Identify which cell holds the provided text, then report its (X, Y) central coordinate. 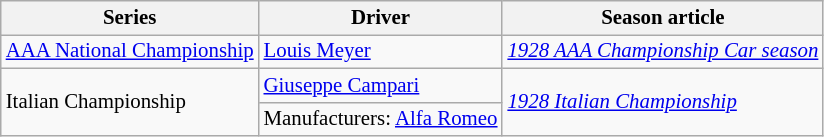
Series (130, 18)
Italian Championship (130, 102)
AAA National Championship (130, 51)
Season article (662, 18)
Manufacturers: Alfa Romeo (381, 119)
1928 AAA Championship Car season (662, 51)
Louis Meyer (381, 51)
Driver (381, 18)
Giuseppe Campari (381, 85)
1928 Italian Championship (662, 102)
